Determine the (X, Y) coordinate at the center of the cell enclosing the given text.  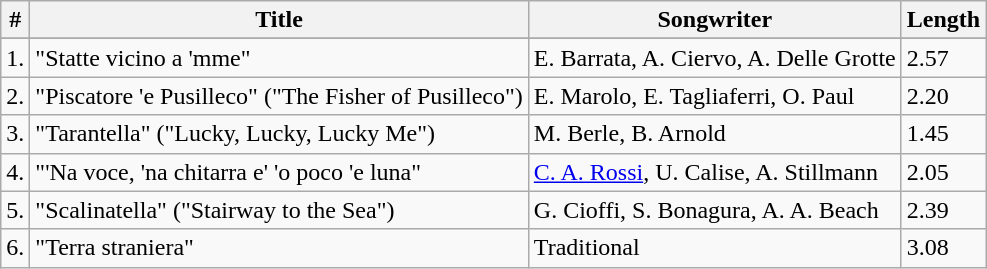
"Scalinatella" ("Stairway to the Sea") (279, 210)
3.08 (943, 248)
E. Barrata, A. Ciervo, A. Delle Grotte (714, 58)
Title (279, 20)
# (16, 20)
5. (16, 210)
C. A. Rossi, U. Calise, A. Stillmann (714, 172)
"Terra straniera" (279, 248)
6. (16, 248)
2.57 (943, 58)
G. Cioffi, S. Bonagura, A. A. Beach (714, 210)
2.39 (943, 210)
Traditional (714, 248)
1.45 (943, 134)
"Piscatore 'e Pusilleco" ("The Fisher of Pusilleco") (279, 96)
2.05 (943, 172)
2. (16, 96)
3. (16, 134)
E. Marolo, E. Tagliaferri, O. Paul (714, 96)
"'Na voce, 'na chitarra e' 'o poco 'e luna" (279, 172)
4. (16, 172)
"Statte vicino a 'mme" (279, 58)
M. Berle, B. Arnold (714, 134)
2.20 (943, 96)
Length (943, 20)
Songwriter (714, 20)
1. (16, 58)
"Tarantella" ("Lucky, Lucky, Lucky Me") (279, 134)
